Find where the given text appears and provide that cell's center as [X, Y] coordinate. 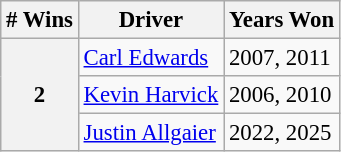
Years Won [282, 20]
Driver [150, 20]
Justin Allgaier [150, 133]
2 [40, 96]
Kevin Harvick [150, 95]
Carl Edwards [150, 58]
# Wins [40, 20]
2007, 2011 [282, 58]
2006, 2010 [282, 95]
2022, 2025 [282, 133]
